Pinpoint the cell where the given text exists, returning its (X, Y) midpoint coordinate. 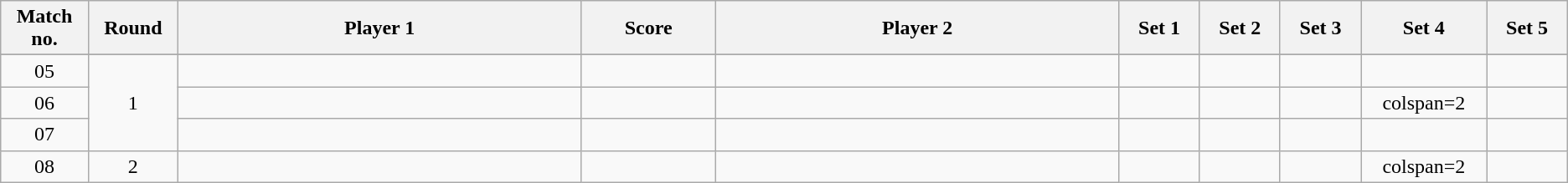
Player 1 (379, 28)
Round (132, 28)
Score (648, 28)
08 (45, 166)
Set 3 (1320, 28)
05 (45, 71)
Set 2 (1240, 28)
Set 4 (1424, 28)
Set 5 (1527, 28)
Set 1 (1159, 28)
Match no. (45, 28)
Player 2 (916, 28)
06 (45, 103)
07 (45, 135)
2 (132, 166)
1 (132, 103)
